Detect which cell encompasses the target text, then output its [x, y] center coordinate. 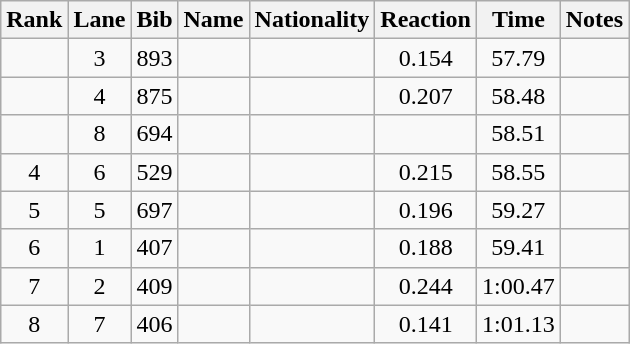
3 [100, 58]
59.41 [519, 248]
Reaction [426, 20]
0.188 [426, 248]
875 [154, 96]
0.141 [426, 324]
893 [154, 58]
406 [154, 324]
694 [154, 134]
2 [100, 286]
407 [154, 248]
Notes [594, 20]
0.244 [426, 286]
57.79 [519, 58]
409 [154, 286]
Time [519, 20]
1:00.47 [519, 286]
58.48 [519, 96]
58.55 [519, 172]
0.154 [426, 58]
1:01.13 [519, 324]
Rank [34, 20]
Lane [100, 20]
Bib [154, 20]
697 [154, 210]
529 [154, 172]
58.51 [519, 134]
Nationality [312, 20]
0.196 [426, 210]
0.207 [426, 96]
Name [214, 20]
59.27 [519, 210]
0.215 [426, 172]
1 [100, 248]
